Detect which cell encompasses the target text, then output its (x, y) center coordinate. 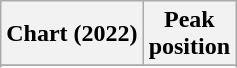
Chart (2022) (72, 34)
Peakposition (189, 34)
